For the text-containing cell, return its midpoint in (x, y) coordinate format. 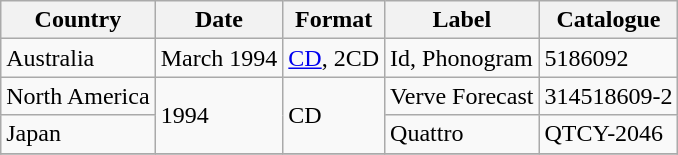
Japan (78, 134)
Id, Phonogram (462, 58)
March 1994 (219, 58)
CD (334, 115)
314518609-2 (608, 96)
QTCY-2046 (608, 134)
CD, 2CD (334, 58)
Catalogue (608, 20)
Label (462, 20)
Country (78, 20)
Verve Forecast (462, 96)
Quattro (462, 134)
Australia (78, 58)
Date (219, 20)
1994 (219, 115)
North America (78, 96)
Format (334, 20)
5186092 (608, 58)
